Locate the cell with the specified text and output its [X, Y] center coordinate. 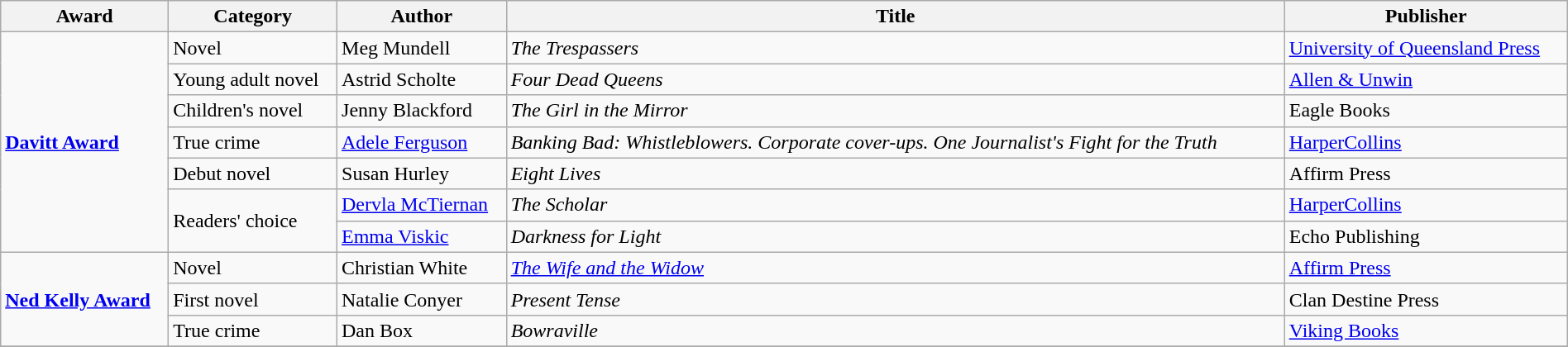
Davitt Award [84, 142]
Darkness for Light [895, 236]
Children's novel [253, 111]
Publisher [1426, 17]
Debut novel [253, 173]
Author [422, 17]
The Scholar [895, 205]
Viking Books [1426, 330]
Eagle Books [1426, 111]
Award [84, 17]
Christian White [422, 268]
Present Tense [895, 299]
Dervla McTiernan [422, 205]
Bowraville [895, 330]
Allen & Unwin [1426, 79]
Adele Ferguson [422, 142]
The Trespassers [895, 48]
Banking Bad: Whistleblowers. Corporate cover-ups. One Journalist's Fight for the Truth [895, 142]
Eight Lives [895, 173]
Natalie Conyer [422, 299]
Susan Hurley [422, 173]
Readers' choice [253, 221]
Young adult novel [253, 79]
The Girl in the Mirror [895, 111]
Echo Publishing [1426, 236]
The Wife and the Widow [895, 268]
Meg Mundell [422, 48]
Emma Viskic [422, 236]
Astrid Scholte [422, 79]
University of Queensland Press [1426, 48]
Dan Box [422, 330]
Jenny Blackford [422, 111]
Four Dead Queens [895, 79]
Ned Kelly Award [84, 299]
Title [895, 17]
Clan Destine Press [1426, 299]
First novel [253, 299]
Category [253, 17]
